Find where the given text appears and provide that cell's center as [x, y] coordinate. 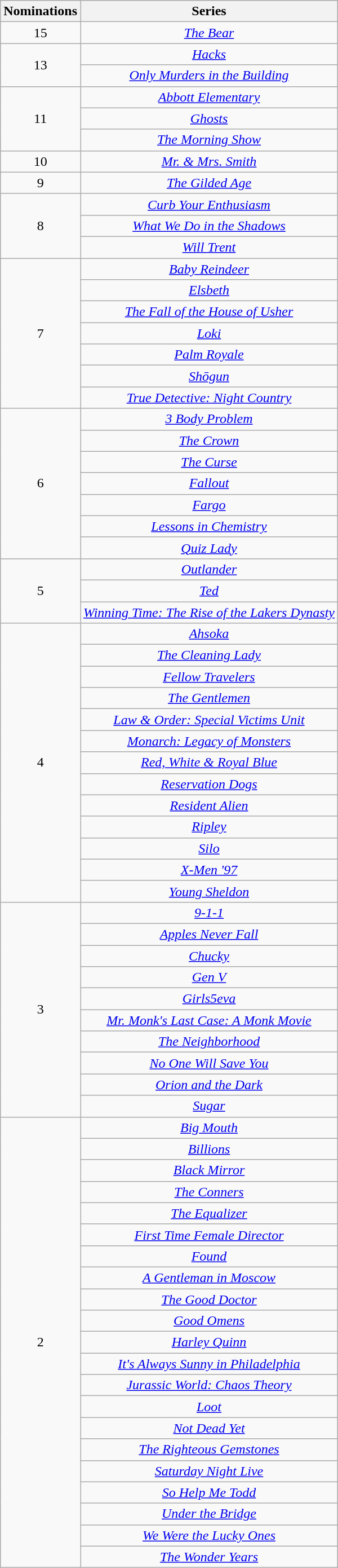
Young Sheldon [208, 891]
Jurassic World: Chaos Theory [208, 1385]
The Good Doctor [208, 1299]
It's Always Sunny in Philadelphia [208, 1364]
Big Mouth [208, 1127]
Elsbeth [208, 290]
Orion and the Dark [208, 1085]
The Gilded Age [208, 183]
2 [41, 1342]
Harley Quinn [208, 1342]
The Neighborhood [208, 1042]
Girls5eva [208, 999]
Fellow Travelers [208, 677]
Shōgun [208, 376]
9 [41, 183]
Chucky [208, 956]
The Gentlemen [208, 698]
4 [41, 763]
The Crown [208, 441]
The Bear [208, 33]
Outlander [208, 569]
6 [41, 483]
Ahsoka [208, 634]
Hacks [208, 54]
Sugar [208, 1106]
So Help Me Todd [208, 1492]
Mr. Monk's Last Case: A Monk Movie [208, 1020]
Not Dead Yet [208, 1428]
Series [208, 11]
Abbott Elementary [208, 97]
The Fall of the House of Usher [208, 312]
A Gentleman in Moscow [208, 1278]
8 [41, 226]
The Righteous Gemstones [208, 1450]
Quiz Lady [208, 548]
Billions [208, 1149]
Baby Reindeer [208, 269]
True Detective: Night Country [208, 398]
Ghosts [208, 118]
The Curse [208, 462]
Winning Time: The Rise of the Lakers Dynasty [208, 612]
13 [41, 65]
Ripley [208, 827]
Loot [208, 1407]
Curb Your Enthusiasm [208, 204]
The Conners [208, 1192]
Mr. & Mrs. Smith [208, 161]
3 [41, 1010]
Monarch: Legacy of Monsters [208, 741]
Fallout [208, 483]
Found [208, 1256]
7 [41, 333]
The Morning Show [208, 140]
15 [41, 33]
Only Murders in the Building [208, 76]
9-1-1 [208, 913]
Good Omens [208, 1321]
What We Do in the Shadows [208, 226]
10 [41, 161]
X-Men '97 [208, 870]
Loki [208, 333]
Black Mirror [208, 1170]
Gen V [208, 977]
5 [41, 591]
11 [41, 118]
Silo [208, 848]
Under the Bridge [208, 1514]
Will Trent [208, 247]
We Were the Lucky Ones [208, 1535]
Ted [208, 591]
No One Will Save You [208, 1063]
Saturday Night Live [208, 1471]
Red, White & Royal Blue [208, 763]
Resident Alien [208, 805]
Apples Never Fall [208, 934]
Nominations [41, 11]
Palm Royale [208, 355]
First Time Female Director [208, 1235]
3 Body Problem [208, 419]
Fargo [208, 505]
Reservation Dogs [208, 784]
The Wonder Years [208, 1557]
The Equalizer [208, 1213]
Lessons in Chemistry [208, 526]
The Cleaning Lady [208, 655]
Law & Order: Special Victims Unit [208, 720]
